Find where the given text appears and provide that cell's center as (x, y) coordinate. 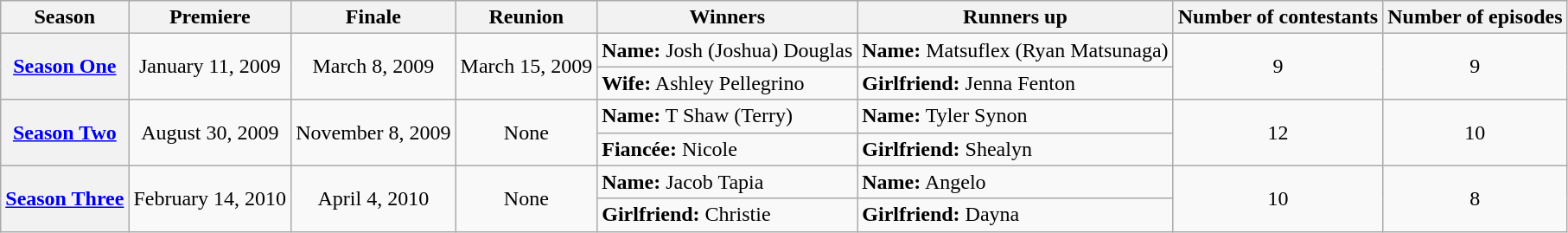
Season One (65, 67)
February 14, 2010 (210, 198)
Name: Jacob Tapia (728, 182)
Winners (728, 17)
12 (1278, 133)
Season Three (65, 198)
Name: Tyler Synon (1015, 116)
November 8, 2009 (373, 133)
Season Two (65, 133)
Girlfriend: Jenna Fenton (1015, 83)
Runners up (1015, 17)
Finale (373, 17)
January 11, 2009 (210, 67)
Reunion (526, 17)
Girlfriend: Dayna (1015, 215)
Season (65, 17)
Number of episodes (1475, 17)
Premiere (210, 17)
8 (1475, 198)
August 30, 2009 (210, 133)
March 15, 2009 (526, 67)
Fiancée: Nicole (728, 149)
Name: Matsuflex (Ryan Matsunaga) (1015, 50)
Girlfriend: Christie (728, 215)
Name: T Shaw (Terry) (728, 116)
Wife: Ashley Pellegrino (728, 83)
Number of contestants (1278, 17)
April 4, 2010 (373, 198)
Name: Angelo (1015, 182)
Girlfriend: Shealyn (1015, 149)
Name: Josh (Joshua) Douglas (728, 50)
March 8, 2009 (373, 67)
